Search for the cell housing the specified text and yield its (x, y) center coordinate. 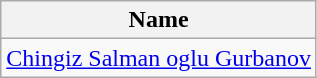
Name (159, 20)
Chingiz Salman oglu Gurbanov (159, 58)
